Return the [x, y] coordinate for the center point of the cell that contains the specified text.  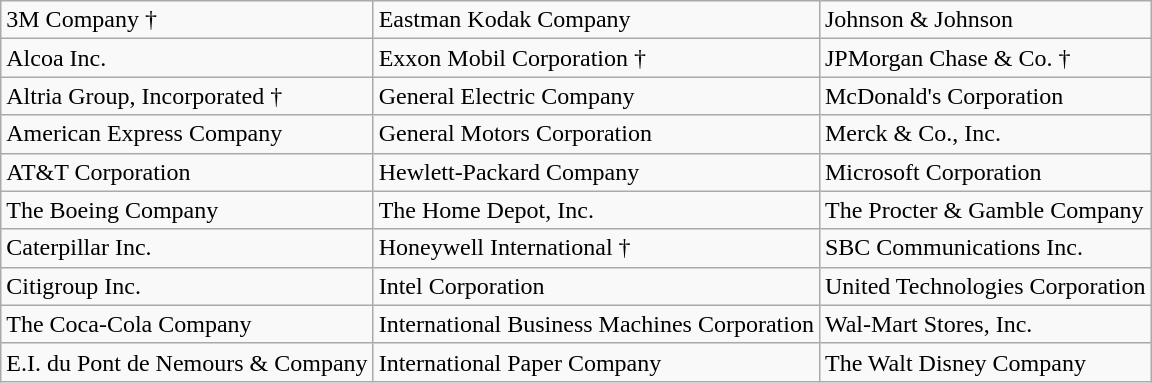
Microsoft Corporation [985, 172]
Merck & Co., Inc. [985, 134]
The Walt Disney Company [985, 362]
Hewlett-Packard Company [596, 172]
The Procter & Gamble Company [985, 210]
Honeywell International † [596, 248]
Exxon Mobil Corporation † [596, 58]
The Boeing Company [187, 210]
American Express Company [187, 134]
Johnson & Johnson [985, 20]
United Technologies Corporation [985, 286]
JPMorgan Chase & Co. † [985, 58]
McDonald's Corporation [985, 96]
E.I. du Pont de Nemours & Company [187, 362]
Altria Group, Incorporated † [187, 96]
SBC Communications Inc. [985, 248]
The Home Depot, Inc. [596, 210]
3M Company † [187, 20]
Alcoa Inc. [187, 58]
Wal-Mart Stores, Inc. [985, 324]
International Paper Company [596, 362]
Caterpillar Inc. [187, 248]
AT&T Corporation [187, 172]
International Business Machines Corporation [596, 324]
Intel Corporation [596, 286]
Citigroup Inc. [187, 286]
The Coca-Cola Company [187, 324]
Eastman Kodak Company [596, 20]
General Electric Company [596, 96]
General Motors Corporation [596, 134]
